Determine the (x, y) coordinate at the center of the cell enclosing the given text.  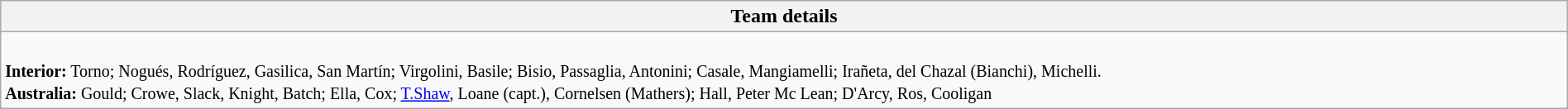
Team details (784, 17)
